Output the [x, y] coordinate of the center of the cell containing the given text.  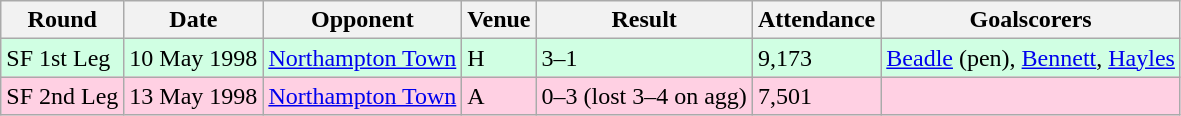
Date [194, 20]
Beadle (pen), Bennett, Hayles [1031, 58]
SF 2nd Leg [62, 96]
0–3 (lost 3–4 on agg) [644, 96]
Goalscorers [1031, 20]
Attendance [816, 20]
9,173 [816, 58]
Round [62, 20]
A [499, 96]
Venue [499, 20]
SF 1st Leg [62, 58]
10 May 1998 [194, 58]
Result [644, 20]
Opponent [362, 20]
13 May 1998 [194, 96]
7,501 [816, 96]
3–1 [644, 58]
H [499, 58]
